Output the (x, y) coordinate of the center of the cell containing the given text.  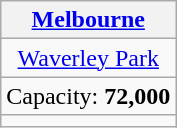
Capacity: 72,000 (88, 96)
Waverley Park (88, 58)
Melbourne (88, 20)
